Detect which cell encompasses the target text, then output its [x, y] center coordinate. 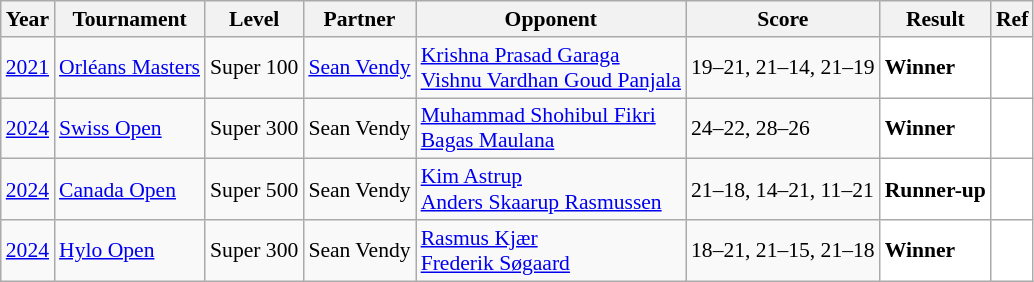
24–22, 28–26 [783, 128]
19–21, 21–14, 21–19 [783, 68]
Swiss Open [130, 128]
Hylo Open [130, 250]
Muhammad Shohibul Fikri Bagas Maulana [551, 128]
21–18, 14–21, 11–21 [783, 190]
Super 500 [254, 190]
Partner [359, 19]
Super 100 [254, 68]
Rasmus Kjær Frederik Søgaard [551, 250]
Result [936, 19]
18–21, 21–15, 21–18 [783, 250]
Ref [1012, 19]
Level [254, 19]
Tournament [130, 19]
Kim Astrup Anders Skaarup Rasmussen [551, 190]
Runner-up [936, 190]
2021 [28, 68]
Year [28, 19]
Canada Open [130, 190]
Krishna Prasad Garaga Vishnu Vardhan Goud Panjala [551, 68]
Opponent [551, 19]
Orléans Masters [130, 68]
Score [783, 19]
